Identify which cell holds the provided text, then report its [X, Y] central coordinate. 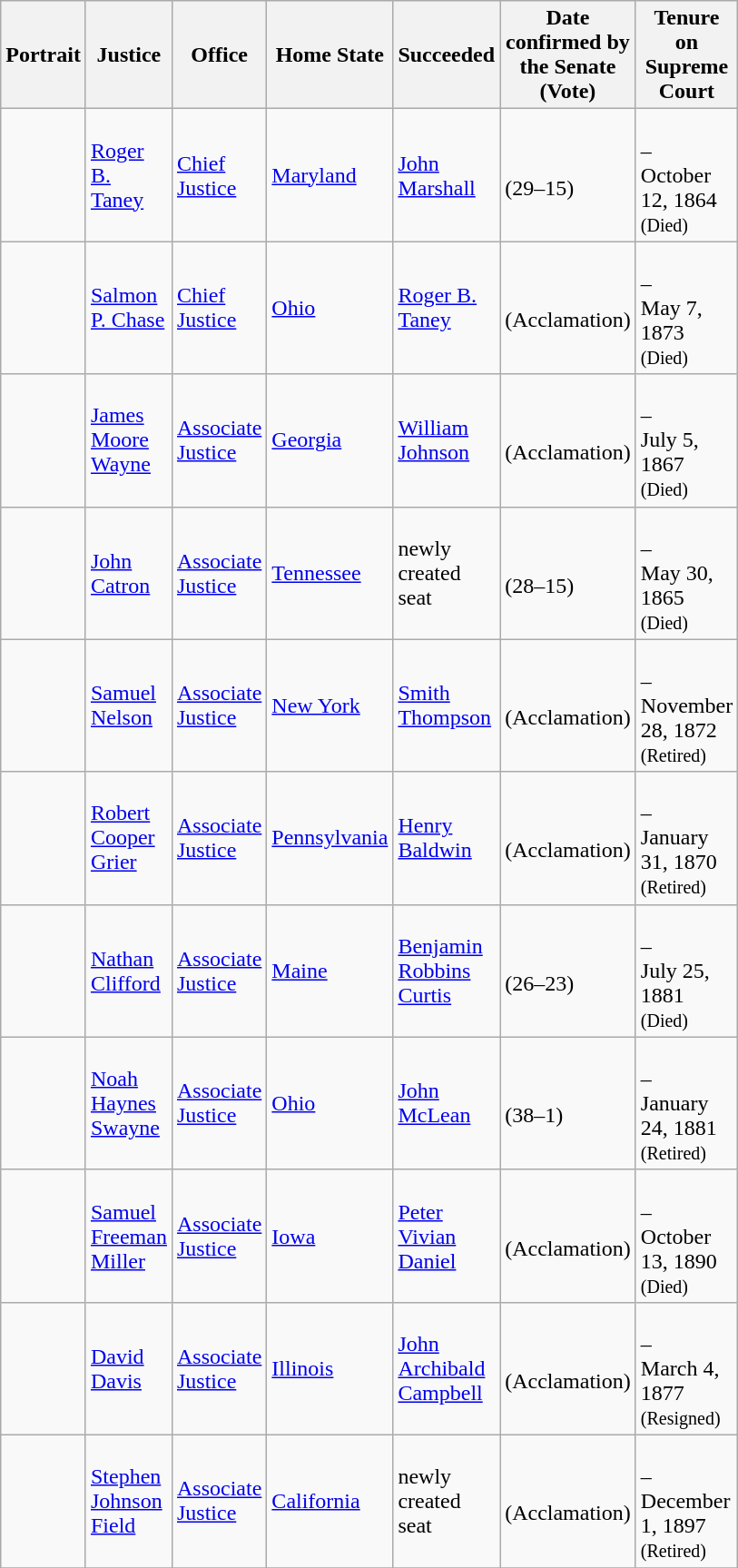
–November 28, 1872(Retired) [686, 705]
Robert Cooper Grier [129, 838]
Tenure on Supreme Court [686, 54]
Illinois [330, 1368]
Stephen Johnson Field [129, 1501]
Justice [129, 54]
Home State [330, 54]
–July 5, 1867(Died) [686, 440]
New York [330, 705]
(26–23) [568, 971]
William Johnson [447, 440]
John Archibald Campbell [447, 1368]
–May 30, 1865(Died) [686, 573]
(38–1) [568, 1103]
–January 31, 1870(Retired) [686, 838]
John Catron [129, 573]
Office [219, 54]
Date confirmed by the Senate(Vote) [568, 54]
Maine [330, 971]
Benjamin Robbins Curtis [447, 971]
–October 12, 1864(Died) [686, 175]
Georgia [330, 440]
Tennessee [330, 573]
Smith Thompson [447, 705]
Samuel Freeman Miller [129, 1236]
California [330, 1501]
James Moore Wayne [129, 440]
John Marshall [447, 175]
–October 13, 1890(Died) [686, 1236]
Succeeded [447, 54]
David Davis [129, 1368]
Nathan Clifford [129, 971]
–July 25, 1881(Died) [686, 971]
Pennsylvania [330, 838]
Salmon P. Chase [129, 308]
John McLean [447, 1103]
(29–15) [568, 175]
–May 7, 1873(Died) [686, 308]
–January 24, 1881(Retired) [686, 1103]
Peter Vivian Daniel [447, 1236]
Henry Baldwin [447, 838]
Noah Haynes Swayne [129, 1103]
(28–15) [568, 573]
Samuel Nelson [129, 705]
–March 4, 1877(Resigned) [686, 1368]
Maryland [330, 175]
Iowa [330, 1236]
Portrait [44, 54]
–December 1, 1897(Retired) [686, 1501]
